Return the [X, Y] coordinate for the center point of the cell that contains the specified text.  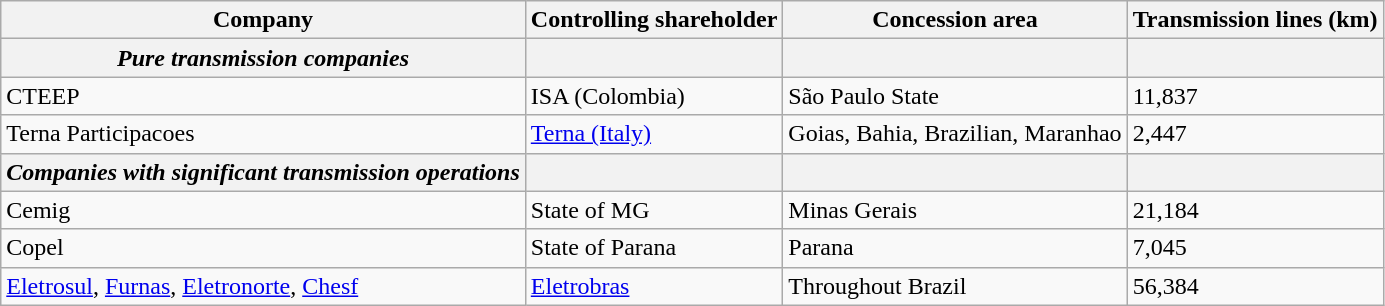
Companies with significant transmission operations [264, 172]
Eletrosul, Furnas, Eletronorte, Chesf [264, 286]
21,184 [1255, 210]
56,384 [1255, 286]
Copel [264, 248]
Company [264, 20]
State of Parana [654, 248]
Controlling shareholder [654, 20]
11,837 [1255, 96]
Goias, Bahia, Brazilian, Maranhao [955, 134]
Parana [955, 248]
2,447 [1255, 134]
7,045 [1255, 248]
Terna Participacoes [264, 134]
Transmission lines (km) [1255, 20]
State of MG [654, 210]
Eletrobras [654, 286]
Cemig [264, 210]
ISA (Colombia) [654, 96]
Terna (Italy) [654, 134]
São Paulo State [955, 96]
Pure transmission companies [264, 58]
Throughout Brazil [955, 286]
Minas Gerais [955, 210]
Concession area [955, 20]
CTEEP [264, 96]
